For the text-containing cell, return its midpoint in [X, Y] coordinate format. 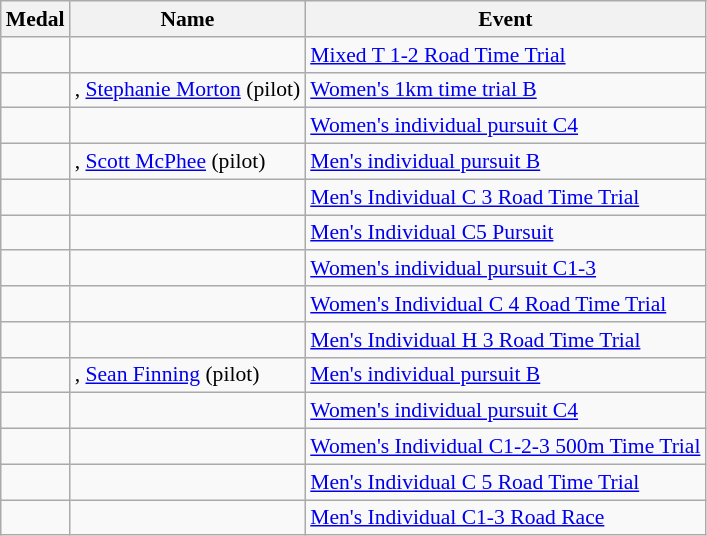
Event [505, 19]
Mixed T 1-2 Road Time Trial [505, 55]
, Sean Finning (pilot) [188, 375]
Women's individual pursuit C1-3 [505, 269]
, Scott McPhee (pilot) [188, 162]
, Stephanie Morton (pilot) [188, 90]
Men's Individual C 5 Road Time Trial [505, 482]
Men's Individual C1-3 Road Race [505, 518]
Name [188, 19]
Women's Individual C 4 Road Time Trial [505, 304]
Medal [36, 19]
Women's Individual C1-2-3 500m Time Trial [505, 447]
Men's Individual H 3 Road Time Trial [505, 340]
Women's 1km time trial B [505, 90]
Men's Individual C 3 Road Time Trial [505, 197]
Men's Individual C5 Pursuit [505, 233]
